Detect which cell encompasses the target text, then output its [X, Y] center coordinate. 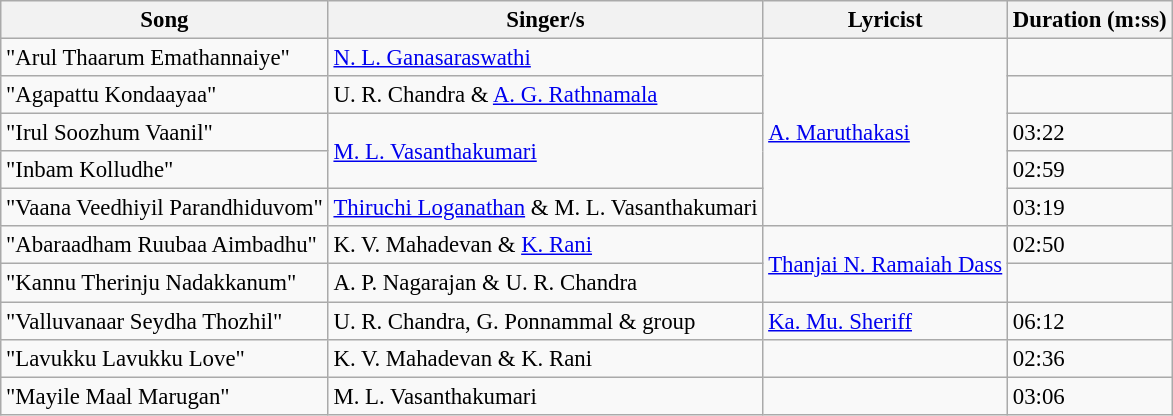
Lyricist [886, 20]
"Abaraadham Ruubaa Aimbadhu" [164, 245]
"Irul Soozhum Vaanil" [164, 133]
A. Maruthakasi [886, 133]
Duration (m:ss) [1090, 20]
"Lavukku Lavukku Love" [164, 358]
03:22 [1090, 133]
Singer/s [546, 20]
03:19 [1090, 208]
Thanjai N. Ramaiah Dass [886, 264]
"Arul Thaarum Emathannaiye" [164, 58]
Ka. Mu. Sheriff [886, 321]
03:06 [1090, 396]
06:12 [1090, 321]
A. P. Nagarajan & U. R. Chandra [546, 283]
02:59 [1090, 170]
"Agapattu Kondaayaa" [164, 95]
02:36 [1090, 358]
"Mayile Maal Marugan" [164, 396]
Song [164, 20]
"Inbam Kolludhe" [164, 170]
U. R. Chandra & A. G. Rathnamala [546, 95]
"Vaana Veedhiyil Parandhiduvom" [164, 208]
U. R. Chandra, G. Ponnammal & group [546, 321]
"Valluvanaar Seydha Thozhil" [164, 321]
02:50 [1090, 245]
N. L. Ganasaraswathi [546, 58]
"Kannu Therinju Nadakkanum" [164, 283]
Thiruchi Loganathan & M. L. Vasanthakumari [546, 208]
